Return (X, Y) of the center of cell containing provided text 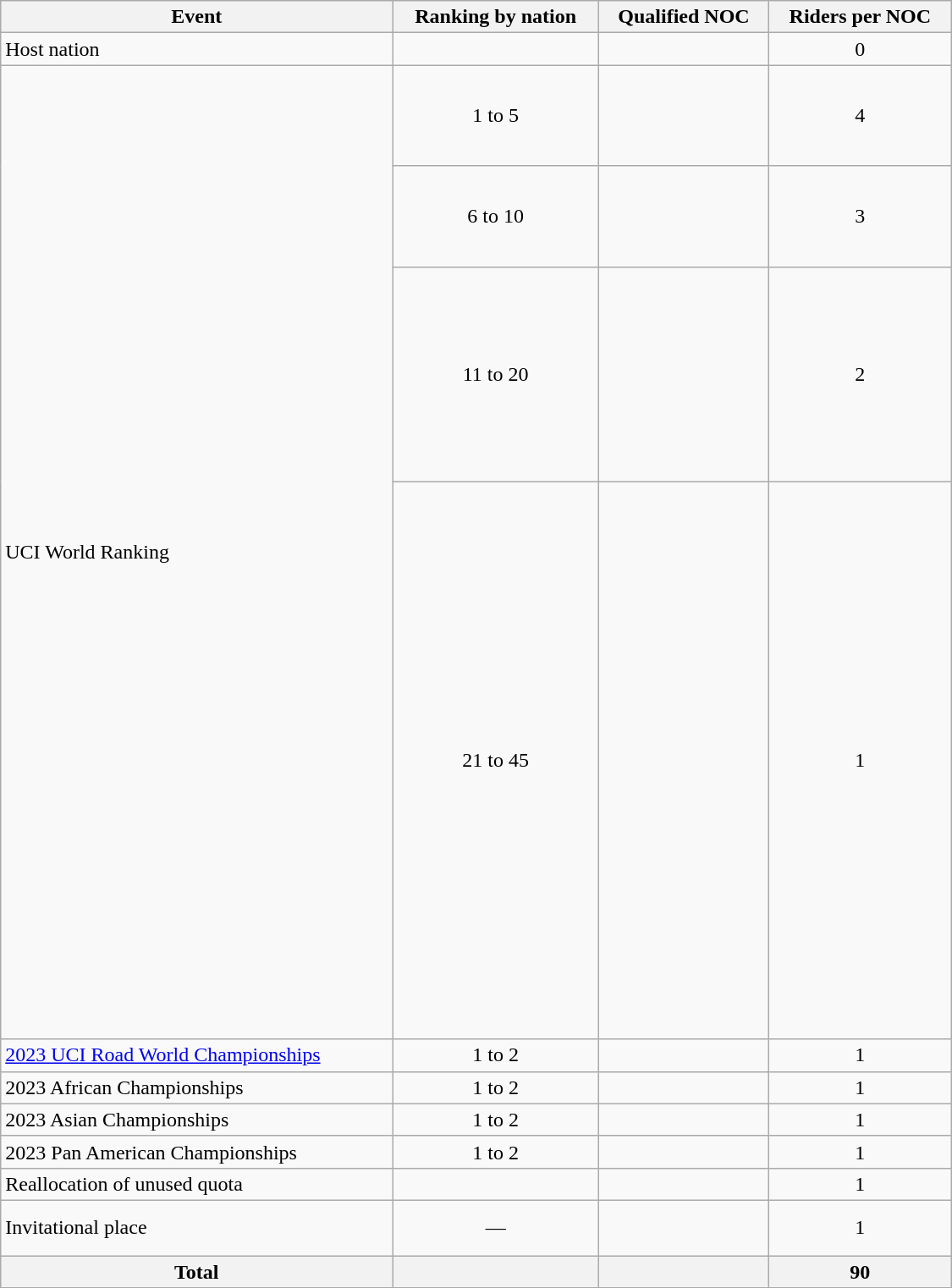
3 (860, 217)
Ranking by nation (496, 17)
90 (860, 1272)
21 to 45 (496, 760)
Host nation (196, 49)
2 (860, 374)
— (496, 1227)
2023 African Championships (196, 1087)
1 to 5 (496, 115)
6 to 10 (496, 217)
Riders per NOC (860, 17)
4 (860, 115)
0 (860, 49)
Qualified NOC (684, 17)
Reallocation of unused quota (196, 1184)
UCI World Ranking (196, 552)
Total (196, 1272)
2023 Asian Championships (196, 1120)
2023 Pan American Championships (196, 1152)
Event (196, 17)
2023 UCI Road World Championships (196, 1055)
Invitational place (196, 1227)
11 to 20 (496, 374)
